From the cell containing the given text, extract its center point as (x, y) coordinate. 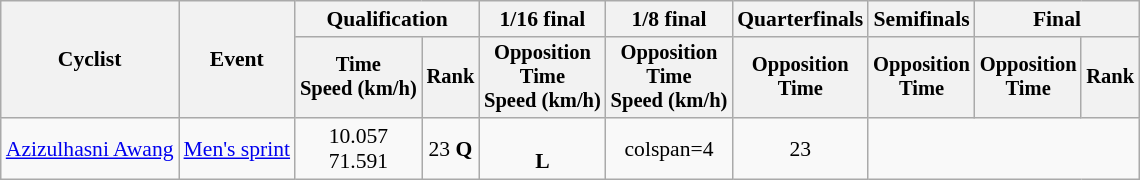
1/16 final (542, 19)
Cyclist (90, 60)
Final (1057, 19)
Event (238, 60)
L (542, 148)
Qualification (387, 19)
Azizulhasni Awang (90, 148)
10.05771.591 (358, 148)
TimeSpeed (km/h) (358, 78)
Semifinals (922, 19)
1/8 final (670, 19)
23 Q (451, 148)
Men's sprint (238, 148)
23 (800, 148)
colspan=4 (670, 148)
Quarterfinals (800, 19)
